Return (x, y) of the center of cell containing provided text 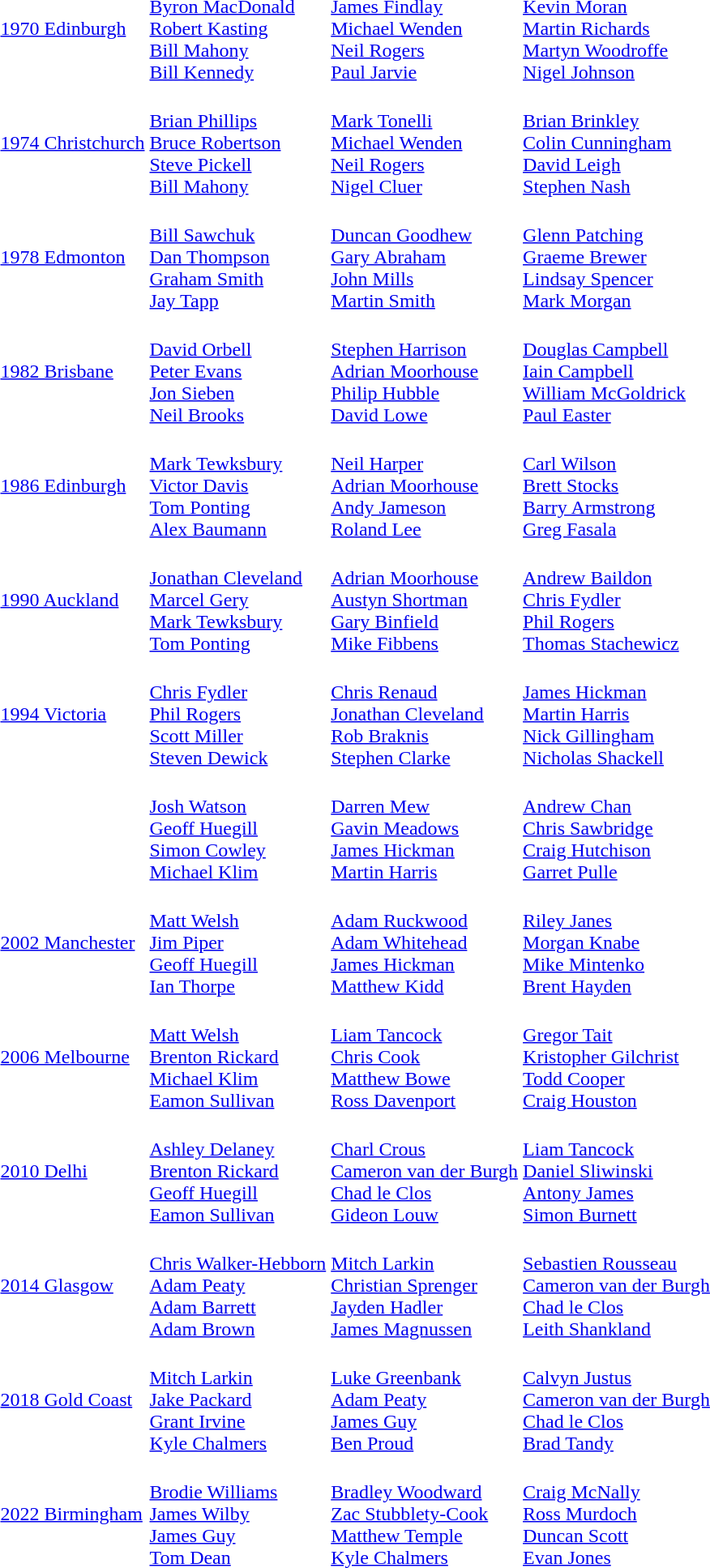
Matt WelshBrenton RickardMichael KlimEamon Sullivan (238, 1057)
Ashley DelaneyBrenton RickardGeoff HuegillEamon Sullivan (238, 1171)
Chris Walker-HebbornAdam PeatyAdam BarrettAdam Brown (238, 1285)
Mitch LarkinJake PackardGrant IrvineKyle Chalmers (238, 1399)
Charl CrousCameron van der BurghChad le ClosGideon Louw (425, 1171)
Adam RuckwoodAdam WhiteheadJames HickmanMatthew Kidd (425, 942)
Josh WatsonGeoff HuegillSimon CowleyMichael Klim (238, 828)
David OrbellPeter EvansJon SiebenNeil Brooks (238, 371)
Jonathan ClevelandMarcel GeryMark TewksburyTom Ponting (238, 600)
Liam TancockChris CookMatthew BoweRoss Davenport (425, 1057)
Stephen HarrisonAdrian MoorhousePhilip HubbleDavid Lowe (425, 371)
Bill SawchukDan ThompsonGraham SmithJay Tapp (238, 257)
Neil HarperAdrian MoorhouseAndy JamesonRoland Lee (425, 485)
Duncan GoodhewGary AbrahamJohn MillsMartin Smith (425, 257)
Mark TewksburyVictor DavisTom PontingAlex Baumann (238, 485)
Chris FydlerPhil RogersScott MillerSteven Dewick (238, 714)
Chris RenaudJonathan ClevelandRob BraknisStephen Clarke (425, 714)
Adrian MoorhouseAustyn ShortmanGary BinfieldMike Fibbens (425, 600)
Mitch LarkinChristian SprengerJayden HadlerJames Magnussen (425, 1285)
Mark TonelliMichael WendenNeil RogersNigel Cluer (425, 143)
Luke GreenbankAdam PeatyJames GuyBen Proud (425, 1399)
Brian PhillipsBruce RobertsonSteve PickellBill Mahony (238, 143)
Darren MewGavin MeadowsJames HickmanMartin Harris (425, 828)
Matt WelshJim PiperGeoff HuegillIan Thorpe (238, 942)
